Return (x, y) of the center of cell containing provided text 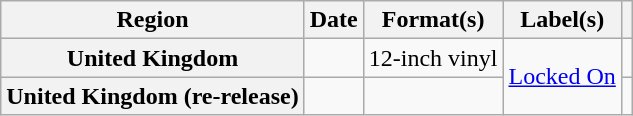
Label(s) (562, 20)
Format(s) (433, 20)
Region (152, 20)
United Kingdom (152, 58)
United Kingdom (re-release) (152, 96)
Locked On (562, 77)
12-inch vinyl (433, 58)
Date (334, 20)
